For the text-containing cell, return its midpoint in [X, Y] coordinate format. 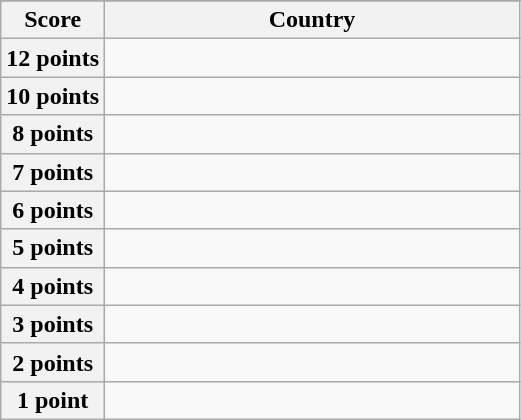
12 points [53, 58]
7 points [53, 172]
5 points [53, 248]
6 points [53, 210]
Country [312, 20]
3 points [53, 324]
1 point [53, 400]
8 points [53, 134]
Score [53, 20]
4 points [53, 286]
10 points [53, 96]
2 points [53, 362]
